Scan for the cell matching the given text and deliver its (x, y) coordinate at center. 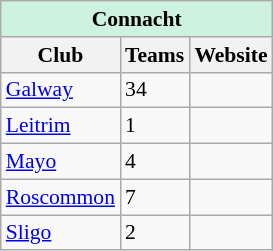
Connacht (137, 19)
Sligo (60, 233)
2 (154, 233)
Club (60, 55)
7 (154, 197)
Mayo (60, 162)
Roscommon (60, 197)
34 (154, 90)
Galway (60, 90)
1 (154, 126)
4 (154, 162)
Teams (154, 55)
Leitrim (60, 126)
Website (230, 55)
